Provide the (x, y) coordinate of the cell's center where the given text is located.  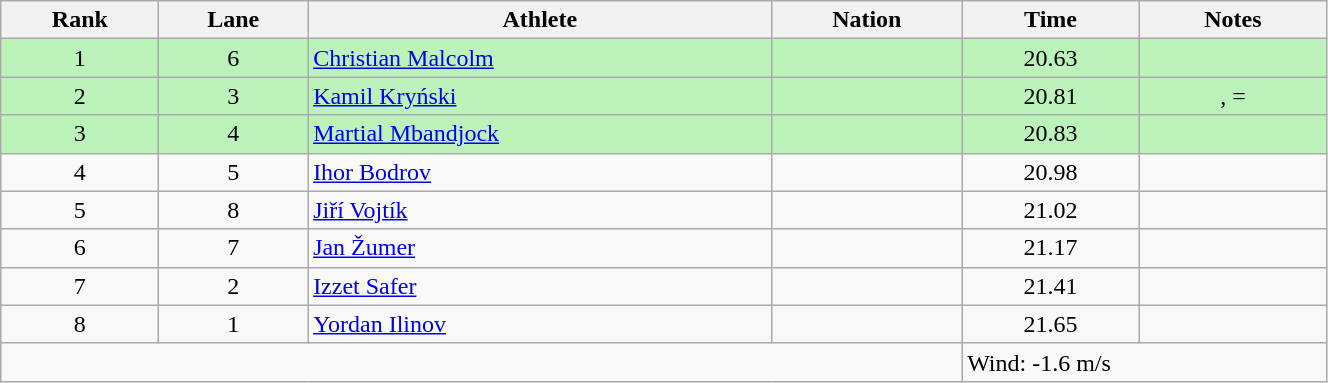
Christian Malcolm (540, 58)
20.83 (1051, 134)
, = (1232, 96)
21.65 (1051, 324)
Martial Mbandjock (540, 134)
Athlete (540, 20)
Kamil Kryński (540, 96)
Jiří Vojtík (540, 210)
Jan Žumer (540, 248)
21.02 (1051, 210)
Rank (80, 20)
20.63 (1051, 58)
Time (1051, 20)
Izzet Safer (540, 286)
Wind: -1.6 m/s (1144, 362)
Lane (234, 20)
Yordan Ilinov (540, 324)
21.17 (1051, 248)
20.98 (1051, 172)
Nation (867, 20)
20.81 (1051, 96)
Ihor Bodrov (540, 172)
21.41 (1051, 286)
Notes (1232, 20)
